Determine the [X, Y] coordinate at the center of the cell enclosing the given text.  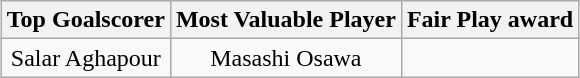
Most Valuable Player [286, 20]
Top Goalscorer [86, 20]
Masashi Osawa [286, 58]
Fair Play award [490, 20]
Salar Aghapour [86, 58]
